Determine the [X, Y] coordinate at the center of the cell enclosing the given text.  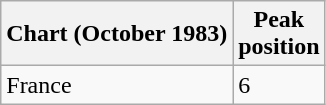
Peakposition [279, 34]
6 [279, 85]
Chart (October 1983) [117, 34]
France [117, 85]
